Scan for the cell matching the given text and deliver its (X, Y) coordinate at center. 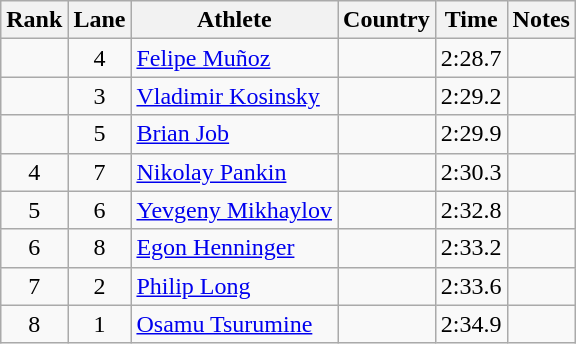
1 (100, 324)
2:32.8 (471, 210)
Notes (541, 20)
Vladimir Kosinsky (234, 96)
2:28.7 (471, 58)
2:29.9 (471, 134)
Osamu Tsurumine (234, 324)
2:33.2 (471, 248)
Yevgeny Mikhaylov (234, 210)
Athlete (234, 20)
Egon Henninger (234, 248)
Rank (34, 20)
Philip Long (234, 286)
Country (387, 20)
Nikolay Pankin (234, 172)
Brian Job (234, 134)
2:29.2 (471, 96)
Felipe Muñoz (234, 58)
2:30.3 (471, 172)
3 (100, 96)
2:33.6 (471, 286)
Time (471, 20)
Lane (100, 20)
2 (100, 286)
2:34.9 (471, 324)
